Detect which cell encompasses the target text, then output its (x, y) center coordinate. 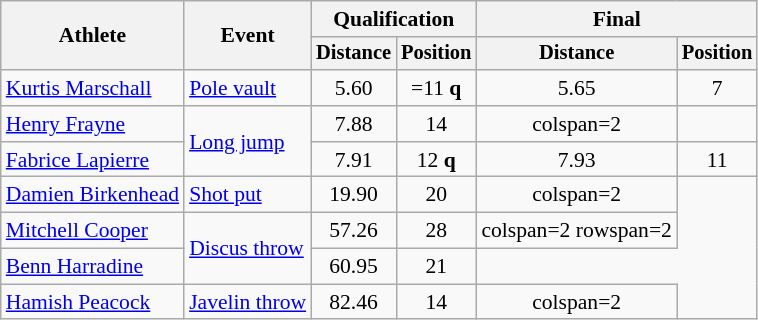
Kurtis Marschall (92, 88)
Fabrice Lapierre (92, 160)
Long jump (248, 142)
20 (436, 195)
Shot put (248, 195)
Benn Harradine (92, 267)
Damien Birkenhead (92, 195)
60.95 (354, 267)
Athlete (92, 36)
Discus throw (248, 248)
5.60 (354, 88)
12 q (436, 160)
Qualification (394, 19)
5.65 (576, 88)
Javelin throw (248, 302)
7 (717, 88)
28 (436, 231)
Event (248, 36)
Henry Frayne (92, 124)
19.90 (354, 195)
Mitchell Cooper (92, 231)
colspan=2 rowspan=2 (576, 231)
Hamish Peacock (92, 302)
21 (436, 267)
7.91 (354, 160)
7.93 (576, 160)
=11 q (436, 88)
Pole vault (248, 88)
11 (717, 160)
57.26 (354, 231)
Final (616, 19)
7.88 (354, 124)
82.46 (354, 302)
